Search for the cell housing the specified text and yield its (x, y) center coordinate. 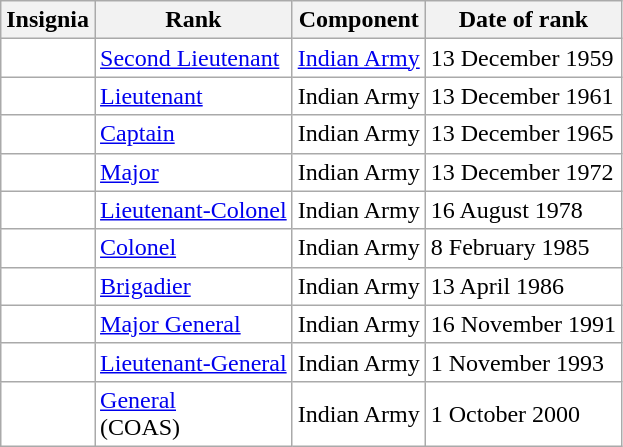
16 November 1991 (523, 324)
Second Lieutenant (194, 58)
1 October 2000 (523, 414)
Lieutenant (194, 96)
13 December 1972 (523, 172)
Rank (194, 20)
Captain (194, 134)
Lieutenant-Colonel (194, 210)
8 February 1985 (523, 248)
Major General (194, 324)
Colonel (194, 248)
General(COAS) (194, 414)
13 April 1986 (523, 286)
13 December 1965 (523, 134)
Insignia (48, 20)
Date of rank (523, 20)
16 August 1978 (523, 210)
Lieutenant-General (194, 362)
13 December 1961 (523, 96)
13 December 1959 (523, 58)
Component (358, 20)
Brigadier (194, 286)
Major (194, 172)
1 November 1993 (523, 362)
